Return the [x, y] coordinate for the center point of the cell that contains the specified text.  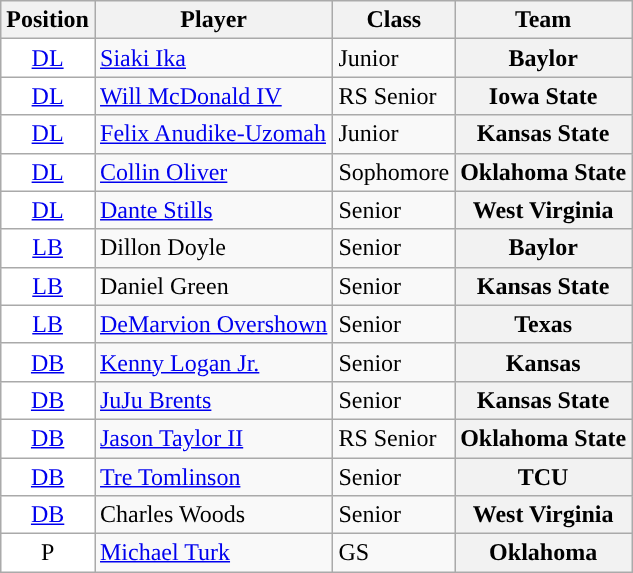
Daniel Green [213, 286]
Siaki Ika [213, 58]
Position [48, 20]
Charles Woods [213, 515]
Texas [544, 324]
Dante Stills [213, 210]
Class [394, 20]
Oklahoma [544, 553]
DeMarvion Overshown [213, 324]
Will McDonald IV [213, 96]
Player [213, 20]
Dillon Doyle [213, 248]
Sophomore [394, 172]
TCU [544, 477]
Kenny Logan Jr. [213, 362]
GS [394, 553]
Felix Anudike-Uzomah [213, 134]
Collin Oliver [213, 172]
Iowa State [544, 96]
P [48, 553]
Team [544, 20]
Michael Turk [213, 553]
JuJu Brents [213, 400]
Jason Taylor II [213, 438]
Kansas [544, 362]
Tre Tomlinson [213, 477]
